Provide the [X, Y] coordinate of the cell's center where the given text is located.  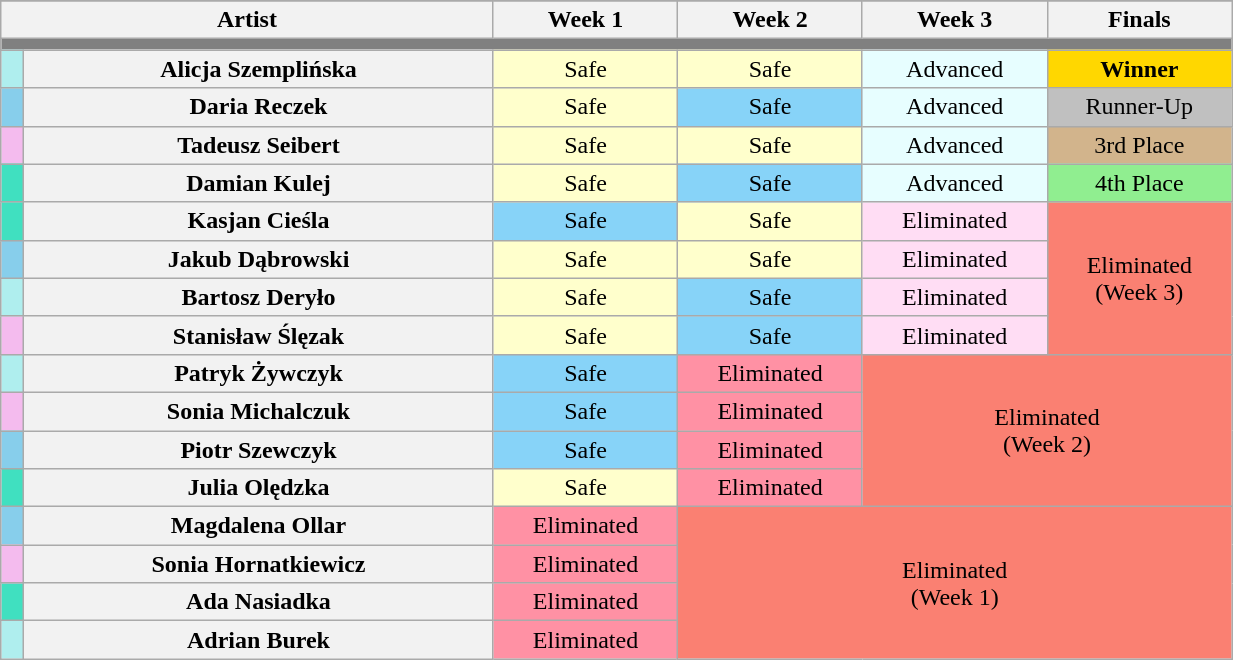
3rd Place [1140, 145]
Jakub Dąbrowski [258, 259]
Patryk Żywczyk [258, 373]
Eliminated(Week 3) [1140, 278]
Bartosz Deryło [258, 297]
Kasjan Cieśla [258, 221]
Winner [1140, 69]
Artist [247, 20]
Week 1 [586, 20]
Stanisław Ślęzak [258, 335]
Week 2 [770, 20]
Adrian Burek [258, 640]
Julia Olędzka [258, 488]
Sonia Michalczuk [258, 411]
4th Place [1140, 183]
Week 3 [954, 20]
Finals [1140, 20]
Tadeusz Seibert [258, 145]
Eliminated(Week 1) [955, 583]
Piotr Szewczyk [258, 449]
Eliminated(Week 2) [1046, 430]
Alicja Szemplińska [258, 69]
Daria Reczek [258, 107]
Ada Nasiadka [258, 602]
Damian Kulej [258, 183]
Runner-Up [1140, 107]
Magdalena Ollar [258, 526]
Sonia Hornatkiewicz [258, 564]
